Find where the given text appears and provide that cell's center as [X, Y] coordinate. 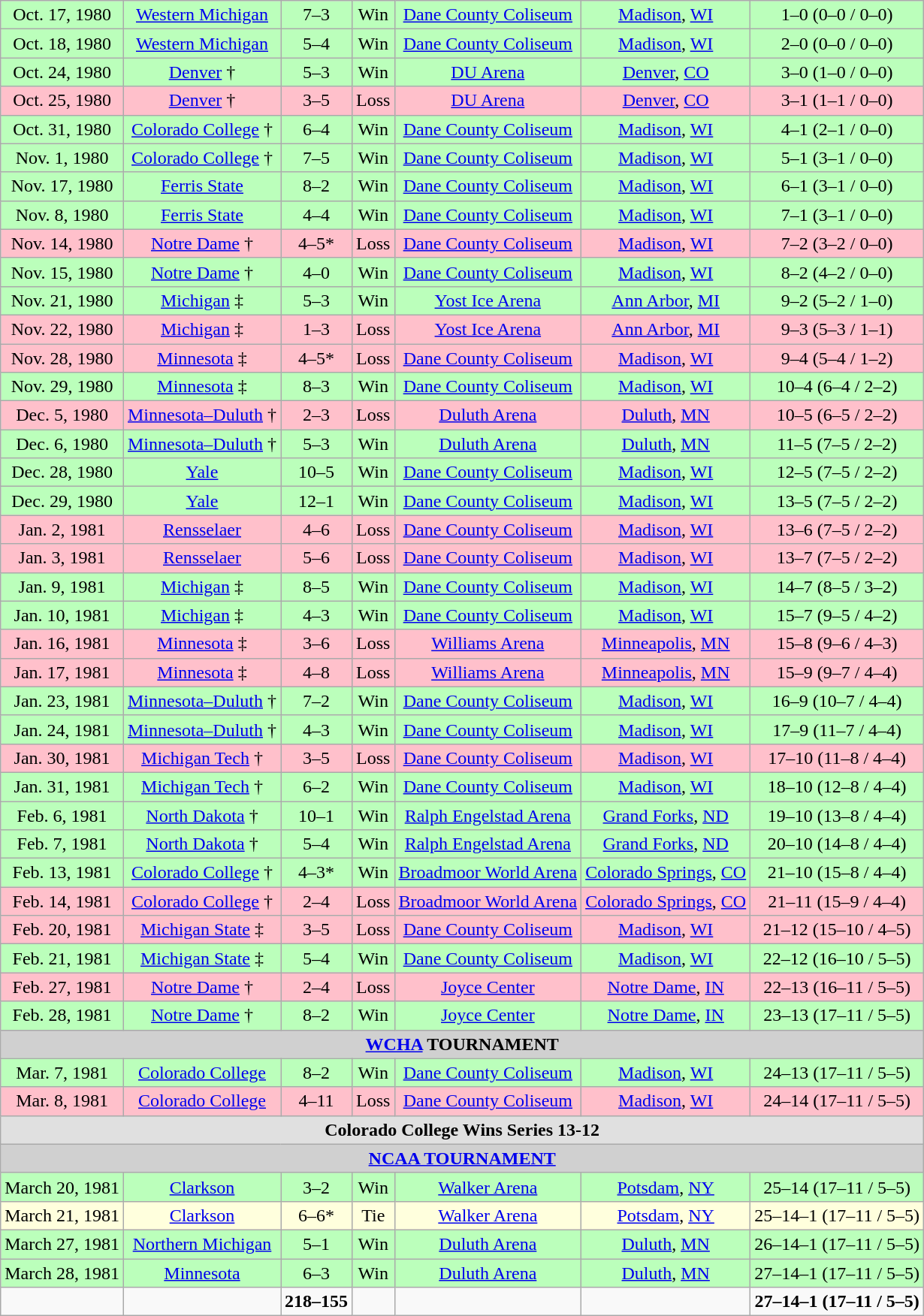
Feb. 21, 1981 [62, 958]
7–1 (3–1 / 0–0) [837, 215]
14–7 (8–5 / 3–2) [837, 587]
7–3 [317, 15]
Northern Michigan [201, 1244]
7–2 [317, 701]
NCAA TOURNAMENT [463, 1158]
25–14 (17–11 / 5–5) [837, 1187]
10–5 (6–5 / 2–2) [837, 415]
5–6 [317, 558]
Feb. 7, 1981 [62, 844]
3–2 [317, 1187]
Jan. 24, 1981 [62, 729]
19–10 (13–8 / 4–4) [837, 815]
Jan. 31, 1981 [62, 786]
5–1 (3–1 / 0–0) [837, 158]
Oct. 18, 1980 [62, 44]
24–14 (17–11 / 5–5) [837, 1101]
17–9 (11–7 / 4–4) [837, 729]
Oct. 24, 1980 [62, 72]
4–1 (2–1 / 0–0) [837, 129]
18–10 (12–8 / 4–4) [837, 786]
4–6 [317, 530]
3–0 (1–0 / 0–0) [837, 72]
24–13 (17–11 / 5–5) [837, 1073]
26–14–1 (17–11 / 5–5) [837, 1244]
218–155 [317, 1302]
6–1 (3–1 / 0–0) [837, 186]
4–8 [317, 672]
2–0 (0–0 / 0–0) [837, 44]
Feb. 13, 1981 [62, 873]
Nov. 22, 1980 [62, 329]
WCHA TOURNAMENT [463, 1044]
4–4 [317, 215]
March 27, 1981 [62, 1244]
3–6 [317, 644]
Nov. 21, 1980 [62, 300]
11–5 (7–5 / 2–2) [837, 444]
13–5 (7–5 / 2–2) [837, 501]
Mar. 8, 1981 [62, 1101]
March 28, 1981 [62, 1273]
23–13 (17–11 / 5–5) [837, 1016]
12–1 [317, 501]
1–3 [317, 329]
Oct. 31, 1980 [62, 129]
8–5 [317, 587]
6–4 [317, 129]
Nov. 15, 1980 [62, 272]
10–5 [317, 472]
22–12 (16–10 / 5–5) [837, 958]
3–1 (1–1 / 0–0) [837, 101]
16–9 (10–7 / 4–4) [837, 701]
9–2 (5–2 / 1–0) [837, 300]
7–2 (3–2 / 0–0) [837, 243]
Nov. 28, 1980 [62, 358]
Jan. 9, 1981 [62, 587]
7–5 [317, 158]
21–12 (15–10 / 4–5) [837, 930]
4–3* [317, 873]
13–7 (7–5 / 2–2) [837, 558]
21–11 (15–9 / 4–4) [837, 901]
20–10 (14–8 / 4–4) [837, 844]
Colorado College Wins Series 13-12 [463, 1130]
15–7 (9–5 / 4–2) [837, 615]
Jan. 30, 1981 [62, 758]
Jan. 10, 1981 [62, 615]
Jan. 23, 1981 [62, 701]
Nov. 17, 1980 [62, 186]
Jan. 2, 1981 [62, 530]
Oct. 17, 1980 [62, 15]
Dec. 28, 1980 [62, 472]
21–10 (15–8 / 4–4) [837, 873]
10–1 [317, 815]
9–4 (5–4 / 1–2) [837, 358]
Dec. 29, 1980 [62, 501]
10–4 (6–4 / 2–2) [837, 387]
Minnesota [201, 1273]
12–5 (7–5 / 2–2) [837, 472]
15–9 (9–7 / 4–4) [837, 672]
Feb. 14, 1981 [62, 901]
4–11 [317, 1101]
Dec. 6, 1980 [62, 444]
Jan. 16, 1981 [62, 644]
Feb. 6, 1981 [62, 815]
25–14–1 (17–11 / 5–5) [837, 1215]
March 20, 1981 [62, 1187]
4–0 [317, 272]
Nov. 29, 1980 [62, 387]
13–6 (7–5 / 2–2) [837, 530]
6–2 [317, 786]
5–1 [317, 1244]
Tie [373, 1215]
Nov. 14, 1980 [62, 243]
2–3 [317, 415]
6–3 [317, 1273]
15–8 (9–6 / 4–3) [837, 644]
17–10 (11–8 / 4–4) [837, 758]
8–3 [317, 387]
Dec. 5, 1980 [62, 415]
Jan. 3, 1981 [62, 558]
Oct. 25, 1980 [62, 101]
Mar. 7, 1981 [62, 1073]
Jan. 17, 1981 [62, 672]
Feb. 20, 1981 [62, 930]
March 21, 1981 [62, 1215]
22–13 (16–11 / 5–5) [837, 987]
8–2 (4–2 / 0–0) [837, 272]
Feb. 28, 1981 [62, 1016]
9–3 (5–3 / 1–1) [837, 329]
Nov. 1, 1980 [62, 158]
6–6* [317, 1215]
Feb. 27, 1981 [62, 987]
Nov. 8, 1980 [62, 215]
1–0 (0–0 / 0–0) [837, 15]
